Provide the [x, y] coordinate of the cell's center where the given text is located.  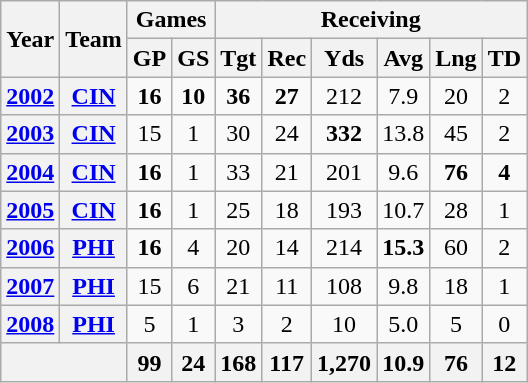
214 [344, 248]
28 [456, 210]
12 [504, 362]
99 [149, 362]
13.8 [404, 134]
Team [94, 39]
Receiving [371, 20]
Tgt [238, 58]
108 [344, 286]
9.6 [404, 172]
Lng [456, 58]
193 [344, 210]
0 [504, 324]
7.9 [404, 96]
60 [456, 248]
27 [287, 96]
2007 [30, 286]
14 [287, 248]
10.9 [404, 362]
2002 [30, 96]
1,270 [344, 362]
3 [238, 324]
2004 [30, 172]
Avg [404, 58]
201 [344, 172]
2005 [30, 210]
Rec [287, 58]
36 [238, 96]
5.0 [404, 324]
25 [238, 210]
117 [287, 362]
Games [170, 20]
168 [238, 362]
TD [504, 58]
15.3 [404, 248]
Year [30, 39]
332 [344, 134]
Yds [344, 58]
2008 [30, 324]
9.8 [404, 286]
GS [194, 58]
212 [344, 96]
45 [456, 134]
GP [149, 58]
10.7 [404, 210]
2003 [30, 134]
30 [238, 134]
11 [287, 286]
2006 [30, 248]
6 [194, 286]
33 [238, 172]
